Capture the cell that displays the provided text and extract its [x, y] central coordinate. 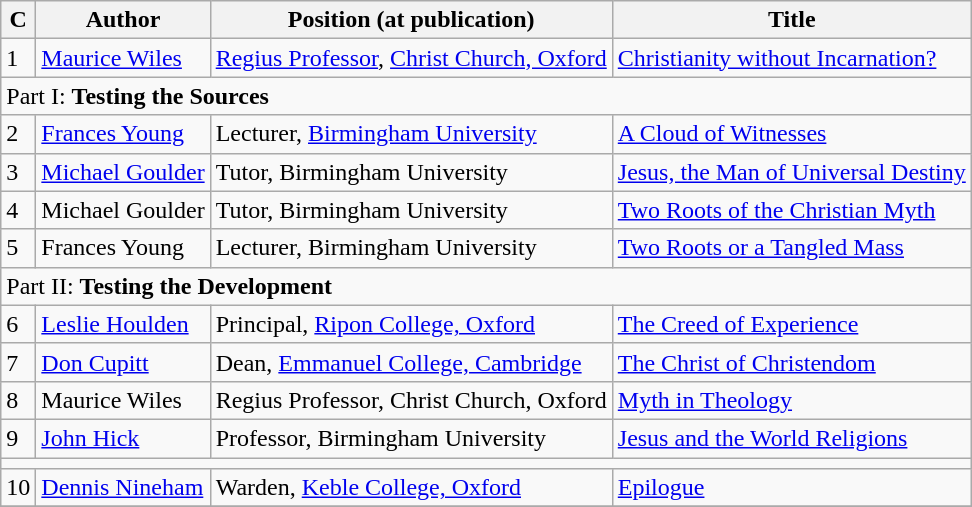
9 [18, 438]
Two Roots of the Christian Myth [792, 210]
Principal, Ripon College, Oxford [411, 324]
Professor, Birmingham University [411, 438]
Jesus, the Man of Universal Destiny [792, 172]
10 [18, 488]
Dennis Nineham [123, 488]
Christianity without Incarnation? [792, 58]
Jesus and the World Religions [792, 438]
Position (at publication) [411, 20]
C [18, 20]
Part II: Testing the Development [486, 286]
Epilogue [792, 488]
John Hick [123, 438]
Part I: Testing the Sources [486, 96]
6 [18, 324]
5 [18, 248]
Dean, Emmanuel College, Cambridge [411, 362]
3 [18, 172]
7 [18, 362]
2 [18, 134]
Two Roots or a Tangled Mass [792, 248]
Title [792, 20]
1 [18, 58]
8 [18, 400]
The Creed of Experience [792, 324]
Don Cupitt [123, 362]
A Cloud of Witnesses [792, 134]
Myth in Theology [792, 400]
4 [18, 210]
The Christ of Christendom [792, 362]
Author [123, 20]
Leslie Houlden [123, 324]
Warden, Keble College, Oxford [411, 488]
